For the text-containing cell, return its midpoint in (X, Y) coordinate format. 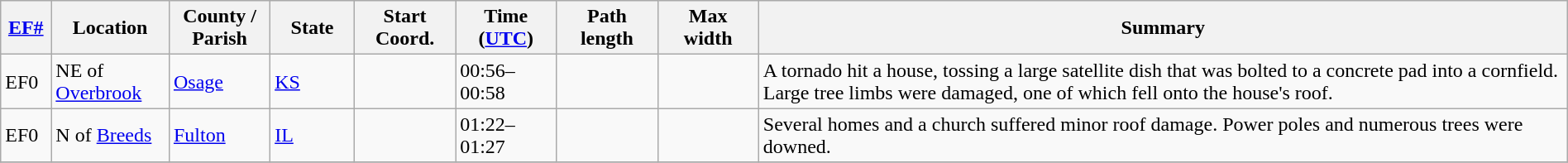
Start Coord. (404, 28)
Time (UTC) (506, 28)
County / Parish (219, 28)
Path length (607, 28)
Location (111, 28)
Summary (1163, 28)
IL (313, 136)
N of Breeds (111, 136)
Osage (219, 81)
01:22–01:27 (506, 136)
Fulton (219, 136)
NE of Overbrook (111, 81)
Several homes and a church suffered minor roof damage. Power poles and numerous trees were downed. (1163, 136)
Max width (708, 28)
EF# (26, 28)
KS (313, 81)
State (313, 28)
00:56–00:58 (506, 81)
